Scan for the cell matching the given text and deliver its [X, Y] coordinate at center. 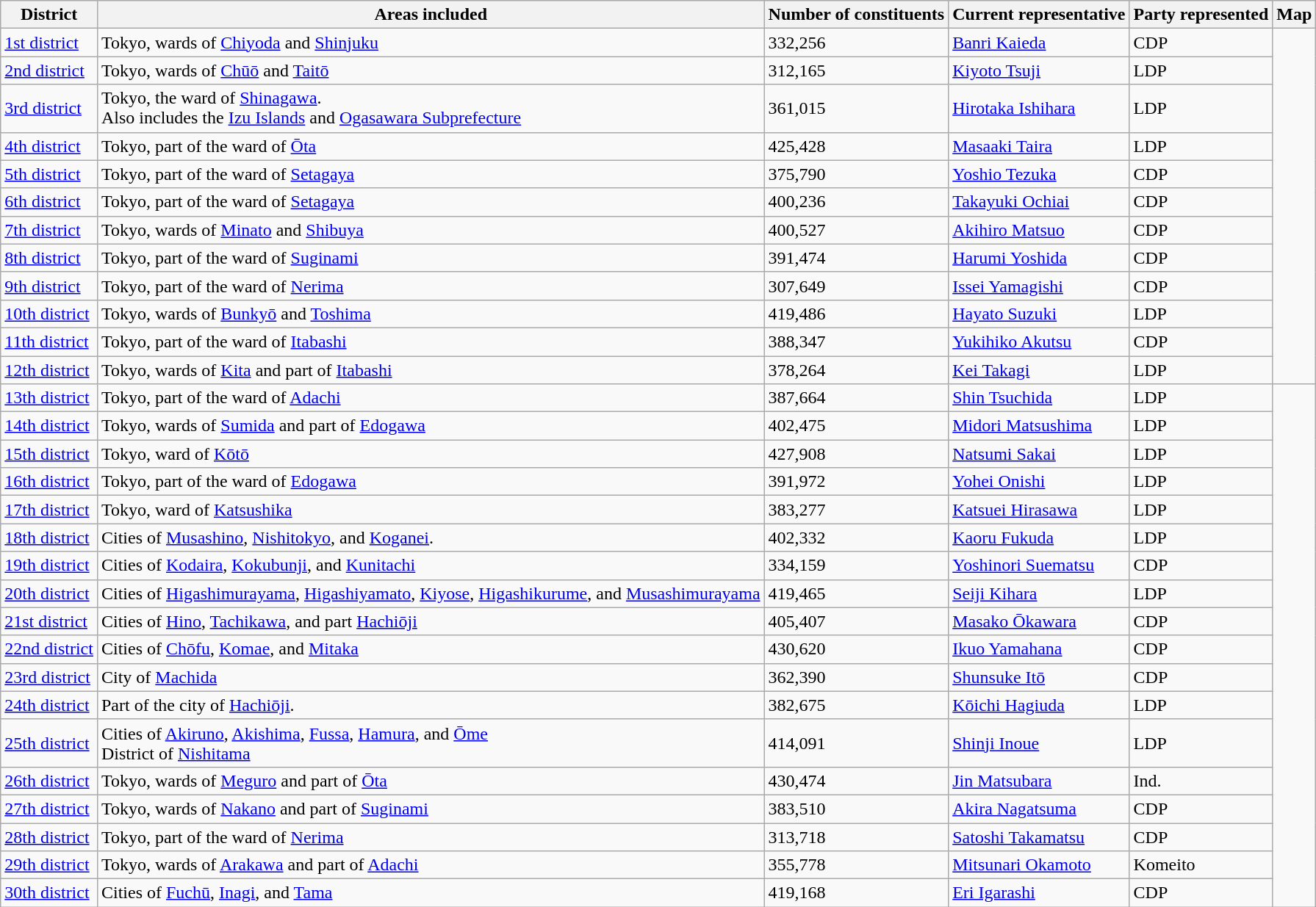
20th district [49, 593]
21st district [49, 621]
Kōichi Hagiuda [1039, 705]
Tokyo, wards of Kita and part of Itabashi [431, 369]
1st district [49, 43]
Number of constituents [857, 15]
Current representative [1039, 15]
Katsuei Hirasawa [1039, 510]
16th district [49, 482]
15th district [49, 454]
Cities of Higashimurayama, Higashiyamato, Kiyose, Higashikurume, and Musashimurayama [431, 593]
383,510 [857, 809]
Eri Igarashi [1039, 893]
427,908 [857, 454]
24th district [49, 705]
Shin Tsuchida [1039, 398]
Yoshinori Suematsu [1039, 565]
Tokyo, part of the ward of Itabashi [431, 342]
313,718 [857, 836]
Midori Matsushima [1039, 426]
387,664 [857, 398]
Yohei Onishi [1039, 482]
Issei Yamagishi [1039, 286]
430,474 [857, 781]
19th district [49, 565]
Tokyo, wards of Arakawa and part of Adachi [431, 865]
6th district [49, 202]
Takayuki Ochiai [1039, 202]
Komeito [1201, 865]
22nd district [49, 649]
Cities of Akiruno, Akishima, Fussa, Hamura, and ŌmeDistrict of Nishitama [431, 743]
Akira Nagatsuma [1039, 809]
332,256 [857, 43]
391,972 [857, 482]
419,486 [857, 314]
Shunsuke Itō [1039, 677]
Yukihiko Akutsu [1039, 342]
362,390 [857, 677]
312,165 [857, 71]
Tokyo, wards of Meguro and part of Ōta [431, 781]
Tokyo, ward of Kōtō [431, 454]
375,790 [857, 174]
Cities of Fuchū, Inagi, and Tama [431, 893]
Masako Ōkawara [1039, 621]
Cities of Hino, Tachikawa, and part Hachiōji [431, 621]
334,159 [857, 565]
13th district [49, 398]
Areas included [431, 15]
5th district [49, 174]
29th district [49, 865]
414,091 [857, 743]
Part of the city of Hachiōji. [431, 705]
7th district [49, 230]
Cities of Chōfu, Komae, and Mitaka [431, 649]
Shinji Inoue [1039, 743]
430,620 [857, 649]
26th district [49, 781]
Party represented [1201, 15]
383,277 [857, 510]
District [49, 15]
Yoshio Tezuka [1039, 174]
Hirotaka Ishihara [1039, 109]
17th district [49, 510]
2nd district [49, 71]
Banri Kaieda [1039, 43]
Cities of Kodaira, Kokubunji, and Kunitachi [431, 565]
419,465 [857, 593]
Tokyo, part of the ward of Ōta [431, 146]
Akihiro Matsuo [1039, 230]
402,475 [857, 426]
Kiyoto Tsuji [1039, 71]
400,236 [857, 202]
Tokyo, wards of Bunkyō and Toshima [431, 314]
18th district [49, 538]
405,407 [857, 621]
City of Machida [431, 677]
25th district [49, 743]
28th district [49, 836]
Jin Matsubara [1039, 781]
12th district [49, 369]
391,474 [857, 258]
Tokyo, wards of Chūō and Taitō [431, 71]
Tokyo, wards of Sumida and part of Edogawa [431, 426]
Cities of Musashino, Nishitokyo, and Koganei. [431, 538]
Tokyo, the ward of Shinagawa.Also includes the Izu Islands and Ogasawara Subprefecture [431, 109]
10th district [49, 314]
Tokyo, wards of Nakano and part of Suginami [431, 809]
Ind. [1201, 781]
30th district [49, 893]
400,527 [857, 230]
Tokyo, part of the ward of Suginami [431, 258]
378,264 [857, 369]
Map [1295, 15]
Tokyo, part of the ward of Edogawa [431, 482]
382,675 [857, 705]
361,015 [857, 109]
425,428 [857, 146]
Tokyo, ward of Katsushika [431, 510]
419,168 [857, 893]
Natsumi Sakai [1039, 454]
Hayato Suzuki [1039, 314]
Kei Takagi [1039, 369]
307,649 [857, 286]
11th district [49, 342]
3rd district [49, 109]
9th district [49, 286]
8th district [49, 258]
Seiji Kihara [1039, 593]
27th district [49, 809]
Tokyo, wards of Chiyoda and Shinjuku [431, 43]
23rd district [49, 677]
4th district [49, 146]
Harumi Yoshida [1039, 258]
Tokyo, wards of Minato and Shibuya [431, 230]
Tokyo, part of the ward of Adachi [431, 398]
402,332 [857, 538]
Kaoru Fukuda [1039, 538]
Mitsunari Okamoto [1039, 865]
Masaaki Taira [1039, 146]
Ikuo Yamahana [1039, 649]
Satoshi Takamatsu [1039, 836]
388,347 [857, 342]
355,778 [857, 865]
14th district [49, 426]
